Output the [X, Y] coordinate of the center of the cell containing the given text.  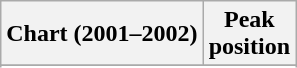
Peakposition [249, 34]
Chart (2001–2002) [102, 34]
